Provide the (x, y) coordinate of the cell's center where the given text is located.  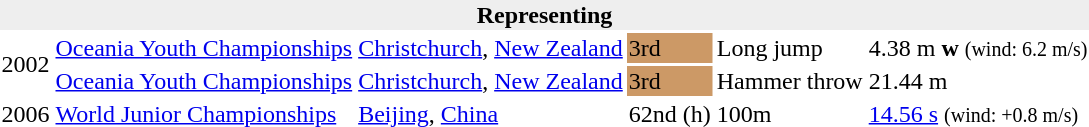
Hammer throw (790, 81)
Long jump (790, 48)
2002 (26, 64)
21.44 m (978, 81)
Representing (544, 15)
4.38 m w (wind: 6.2 m/s) (978, 48)
